Pinpoint the cell where the given text exists, returning its (x, y) midpoint coordinate. 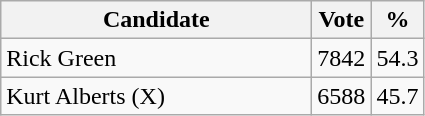
Candidate (156, 20)
Kurt Alberts (X) (156, 96)
6588 (342, 96)
Rick Green (156, 58)
% (398, 20)
45.7 (398, 96)
54.3 (398, 58)
Vote (342, 20)
7842 (342, 58)
